Extract the (x, y) coordinate from the center of the cell holding the provided text.  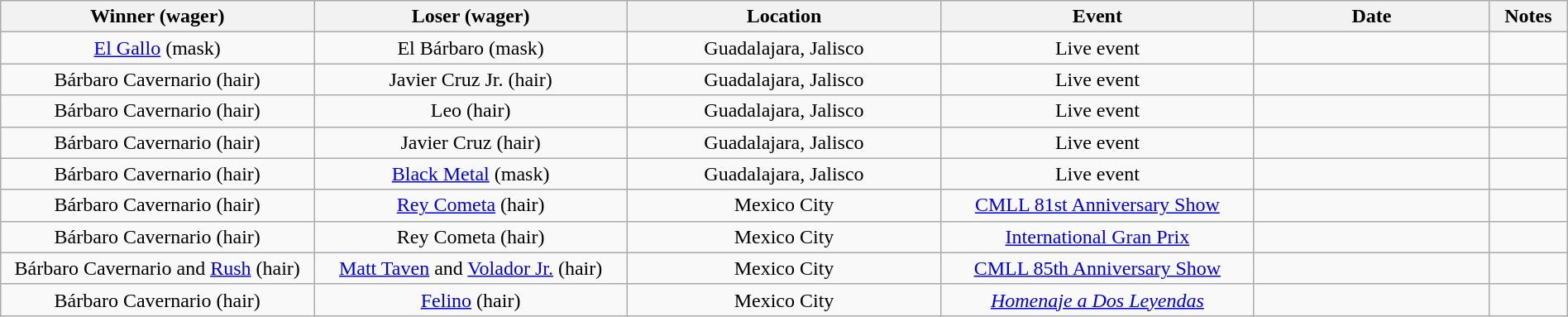
Event (1097, 17)
CMLL 81st Anniversary Show (1097, 205)
Leo (hair) (471, 111)
Bárbaro Cavernario and Rush (hair) (157, 268)
Black Metal (mask) (471, 174)
El Gallo (mask) (157, 48)
Matt Taven and Volador Jr. (hair) (471, 268)
Javier Cruz (hair) (471, 142)
Javier Cruz Jr. (hair) (471, 79)
Loser (wager) (471, 17)
Location (784, 17)
International Gran Prix (1097, 237)
CMLL 85th Anniversary Show (1097, 268)
El Bárbaro (mask) (471, 48)
Notes (1528, 17)
Homenaje a Dos Leyendas (1097, 300)
Felino (hair) (471, 300)
Winner (wager) (157, 17)
Date (1371, 17)
